Determine the (x, y) coordinate at the center of the cell enclosing the given text.  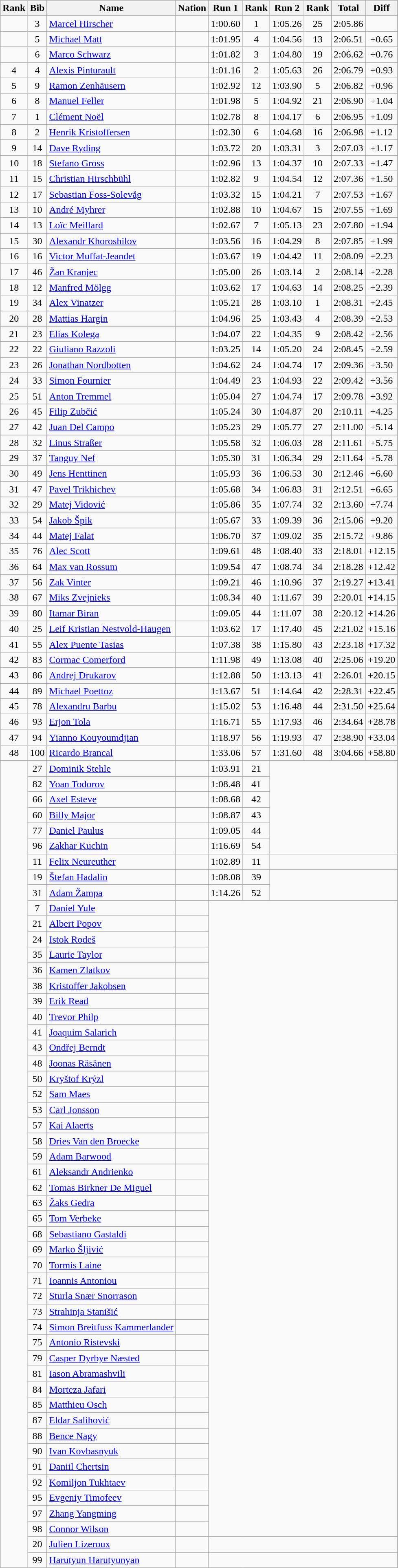
1:04.93 (287, 380)
+9.86 (381, 536)
1:07.74 (287, 505)
1:06.53 (287, 474)
1:05.20 (287, 349)
96 (37, 846)
+5.78 (381, 458)
2:08.42 (348, 334)
Alexis Pinturault (111, 70)
+1.47 (381, 163)
+3.50 (381, 365)
2:12.51 (348, 489)
1:05.86 (226, 505)
Alec Scott (111, 551)
Evgeniy Timofeev (111, 1498)
74 (37, 1327)
+15.16 (381, 629)
1:06.34 (287, 458)
1:17.93 (287, 722)
Sam Maes (111, 1094)
Matej Vidović (111, 505)
1:01.95 (226, 39)
2:06.98 (348, 132)
1:08.87 (226, 815)
Julien Lizeroux (111, 1544)
+5.75 (381, 442)
1:03.31 (287, 148)
Trevor Philp (111, 1017)
+2.56 (381, 334)
92 (37, 1482)
Run 2 (287, 8)
Kristoffer Jakobsen (111, 986)
+1.50 (381, 179)
1:09.39 (287, 520)
Aleksandr Andrienko (111, 1172)
1:16.71 (226, 722)
2:11.61 (348, 442)
Jonathan Nordbotten (111, 365)
Adam Barwood (111, 1156)
+1.04 (381, 101)
69 (37, 1250)
1:05.13 (287, 225)
+28.78 (381, 722)
Pavel Trikhichev (111, 489)
Tom Verbeke (111, 1219)
Yianno Kouyoumdjian (111, 738)
1:05.58 (226, 442)
1:04.68 (287, 132)
Jakob Špik (111, 520)
+17.32 (381, 644)
2:07.33 (348, 163)
1:05.67 (226, 520)
2:12.46 (348, 474)
Žaks Gedra (111, 1203)
93 (37, 722)
1:05.68 (226, 489)
+0.93 (381, 70)
2:38.90 (348, 738)
Simon Fournier (111, 380)
2:18.28 (348, 567)
+3.92 (381, 396)
2:07.03 (348, 148)
Žan Kranjec (111, 272)
Strahinja Stanišić (111, 1312)
+2.28 (381, 272)
1:10.96 (287, 582)
1:11.07 (287, 613)
Tomas Birkner De Miguel (111, 1188)
Alex Puente Tasias (111, 644)
1:19.93 (287, 738)
1:15.80 (287, 644)
98 (37, 1529)
2:09.42 (348, 380)
+1.12 (381, 132)
Alexandr Khoroshilov (111, 241)
Filip Zubčić (111, 411)
78 (37, 707)
Stefano Gross (111, 163)
2:08.39 (348, 318)
1:05.21 (226, 303)
62 (37, 1188)
Marcel Hirscher (111, 24)
2:34.64 (348, 722)
58 (37, 1141)
2:31.50 (348, 707)
+12.15 (381, 551)
Alexandru Barbu (111, 707)
1:04.62 (226, 365)
1:33.06 (226, 753)
60 (37, 815)
+13.41 (381, 582)
+6.60 (381, 474)
1:09.21 (226, 582)
73 (37, 1312)
1:05.93 (226, 474)
2:07.53 (348, 194)
2:06.51 (348, 39)
+1.09 (381, 117)
+1.94 (381, 225)
1:01.82 (226, 55)
+1.69 (381, 210)
Leif Kristian Nestvold-Haugen (111, 629)
Itamar Biran (111, 613)
Loïc Meillard (111, 225)
1:04.42 (287, 256)
Dave Ryding (111, 148)
94 (37, 738)
59 (37, 1156)
Manfred Mölgg (111, 287)
+33.04 (381, 738)
Axel Esteve (111, 799)
87 (37, 1420)
89 (37, 691)
+0.76 (381, 55)
2:07.80 (348, 225)
1:02.30 (226, 132)
+2.39 (381, 287)
+0.96 (381, 86)
1:04.92 (287, 101)
+9.20 (381, 520)
2:20.12 (348, 613)
1:03.25 (226, 349)
2:06.82 (348, 86)
1:08.40 (287, 551)
1:04.49 (226, 380)
2:08.09 (348, 256)
Ricardo Brancal (111, 753)
Erik Read (111, 1001)
1:04.29 (287, 241)
61 (37, 1172)
1:05.30 (226, 458)
1:03.91 (226, 769)
1:14.64 (287, 691)
+1.17 (381, 148)
Felix Neureuther (111, 861)
+20.15 (381, 675)
Matej Falat (111, 536)
1:03.56 (226, 241)
1:05.77 (287, 427)
Mattias Hargin (111, 318)
2:07.55 (348, 210)
+1.99 (381, 241)
Kryštof Krýzl (111, 1079)
Sturla Snær Snorrason (111, 1296)
2:07.85 (348, 241)
1:02.92 (226, 86)
1:16.48 (287, 707)
1:04.63 (287, 287)
Zak Vinter (111, 582)
Zhang Yangming (111, 1513)
+14.26 (381, 613)
1:13.08 (287, 660)
2:09.78 (348, 396)
Kamen Zlatkov (111, 970)
Daniel Paulus (111, 830)
Yoan Todorov (111, 784)
Joonas Räsänen (111, 1063)
1:09.61 (226, 551)
2:07.36 (348, 179)
Laurie Taylor (111, 955)
75 (37, 1343)
Giuliano Razzoli (111, 349)
1:04.17 (287, 117)
1:11.98 (226, 660)
100 (37, 753)
1:00.60 (226, 24)
2:06.90 (348, 101)
Marko Šljivić (111, 1250)
1:08.74 (287, 567)
1:05.26 (287, 24)
Zakhar Kuchin (111, 846)
1:04.56 (287, 39)
2:20.01 (348, 598)
68 (37, 1234)
Harutyun Harutyunyan (111, 1560)
1:08.68 (226, 799)
Bib (37, 8)
Kai Alaerts (111, 1125)
+7.74 (381, 505)
Elias Kolega (111, 334)
1:06.70 (226, 536)
Ioannis Antoniou (111, 1281)
2:08.45 (348, 349)
1:13.67 (226, 691)
Dominik Stehle (111, 769)
1:08.08 (226, 877)
1:04.07 (226, 334)
71 (37, 1281)
Diff (381, 8)
1:03.14 (287, 272)
Miks Zvejnieks (111, 598)
Komiljon Tukhtaev (111, 1482)
2:21.02 (348, 629)
1:02.82 (226, 179)
1:02.88 (226, 210)
81 (37, 1374)
1:05.00 (226, 272)
2:08.14 (348, 272)
1:12.88 (226, 675)
1:02.96 (226, 163)
2:10.11 (348, 411)
Anton Tremmel (111, 396)
95 (37, 1498)
+0.65 (381, 39)
1:08.34 (226, 598)
90 (37, 1451)
1:02.89 (226, 861)
1:11.67 (287, 598)
2:08.31 (348, 303)
1:01.98 (226, 101)
70 (37, 1265)
Cormac Comerford (111, 660)
+2.23 (381, 256)
+58.80 (381, 753)
1:04.67 (287, 210)
1:17.40 (287, 629)
65 (37, 1219)
2:18.01 (348, 551)
2:06.79 (348, 70)
2:26.01 (348, 675)
1:14.26 (226, 892)
79 (37, 1358)
Dries Van den Broecke (111, 1141)
2:11.00 (348, 427)
2:13.60 (348, 505)
Simon Breitfuss Kammerlander (111, 1327)
1:31.60 (287, 753)
Alex Vinatzer (111, 303)
Matthieu Osch (111, 1405)
1:06.83 (287, 489)
Total (348, 8)
Victor Muffat-Jeandet (111, 256)
1:03.43 (287, 318)
Name (111, 8)
Jens Henttinen (111, 474)
Clément Noël (111, 117)
2:06.62 (348, 55)
Tormis Laine (111, 1265)
97 (37, 1513)
+19.20 (381, 660)
Michael Matt (111, 39)
67 (37, 598)
88 (37, 1435)
82 (37, 784)
Sebastiano Gastaldi (111, 1234)
Run 1 (226, 8)
+25.64 (381, 707)
1:03.67 (226, 256)
80 (37, 613)
1:15.02 (226, 707)
1:04.35 (287, 334)
+22.45 (381, 691)
1:02.78 (226, 117)
Ivan Kovbasnyuk (111, 1451)
91 (37, 1467)
76 (37, 551)
Ondřej Berndt (111, 1048)
86 (37, 675)
1:04.80 (287, 55)
Štefan Hadalin (111, 877)
+2.45 (381, 303)
1:04.87 (287, 411)
Albert Popov (111, 923)
Iason Abramashvili (111, 1374)
2:11.64 (348, 458)
1:16.69 (226, 846)
+1.67 (381, 194)
Max van Rossum (111, 567)
2:28.31 (348, 691)
2:08.25 (348, 287)
77 (37, 830)
1:01.16 (226, 70)
1:03.10 (287, 303)
99 (37, 1560)
1:04.54 (287, 179)
63 (37, 1203)
+6.65 (381, 489)
+5.14 (381, 427)
1:06.03 (287, 442)
Istok Rodeš (111, 939)
2:06.95 (348, 117)
1:02.67 (226, 225)
Henrik Kristoffersen (111, 132)
Linus Straßer (111, 442)
2:19.27 (348, 582)
1:03.32 (226, 194)
Nation (192, 8)
Manuel Feller (111, 101)
1:05.24 (226, 411)
1:03.72 (226, 148)
1:03.90 (287, 86)
3:04.66 (348, 753)
Daniel Yule (111, 908)
Antonio Ristevski (111, 1343)
83 (37, 660)
2:09.36 (348, 365)
1:04.37 (287, 163)
84 (37, 1389)
Adam Žampa (111, 892)
Casper Dyrbye Næsted (111, 1358)
2:15.06 (348, 520)
Christian Hirschbühl (111, 179)
1:09.02 (287, 536)
+12.42 (381, 567)
72 (37, 1296)
Connor Wilson (111, 1529)
+2.59 (381, 349)
Marco Schwarz (111, 55)
Bence Nagy (111, 1435)
1:05.63 (287, 70)
Billy Major (111, 815)
+4.25 (381, 411)
2:15.72 (348, 536)
Andrej Drukarov (111, 675)
Morteza Jafari (111, 1389)
André Myhrer (111, 210)
1:09.54 (226, 567)
1:04.96 (226, 318)
2:23.18 (348, 644)
Carl Jonsson (111, 1110)
2:25.06 (348, 660)
Joaquim Salarich (111, 1032)
Sebastian Foss-Solevåg (111, 194)
1:04.21 (287, 194)
1:05.23 (226, 427)
Erjon Tola (111, 722)
Ramon Zenhäusern (111, 86)
Eldar Salihović (111, 1420)
+3.56 (381, 380)
1:07.38 (226, 644)
1:08.48 (226, 784)
+2.53 (381, 318)
64 (37, 567)
1:18.97 (226, 738)
+14.15 (381, 598)
Michael Poettoz (111, 691)
66 (37, 799)
1:13.13 (287, 675)
85 (37, 1405)
Tanguy Nef (111, 458)
Juan Del Campo (111, 427)
2:05.86 (348, 24)
Daniil Chertsin (111, 1467)
1:05.04 (226, 396)
